Detect which cell encompasses the target text, then output its [X, Y] center coordinate. 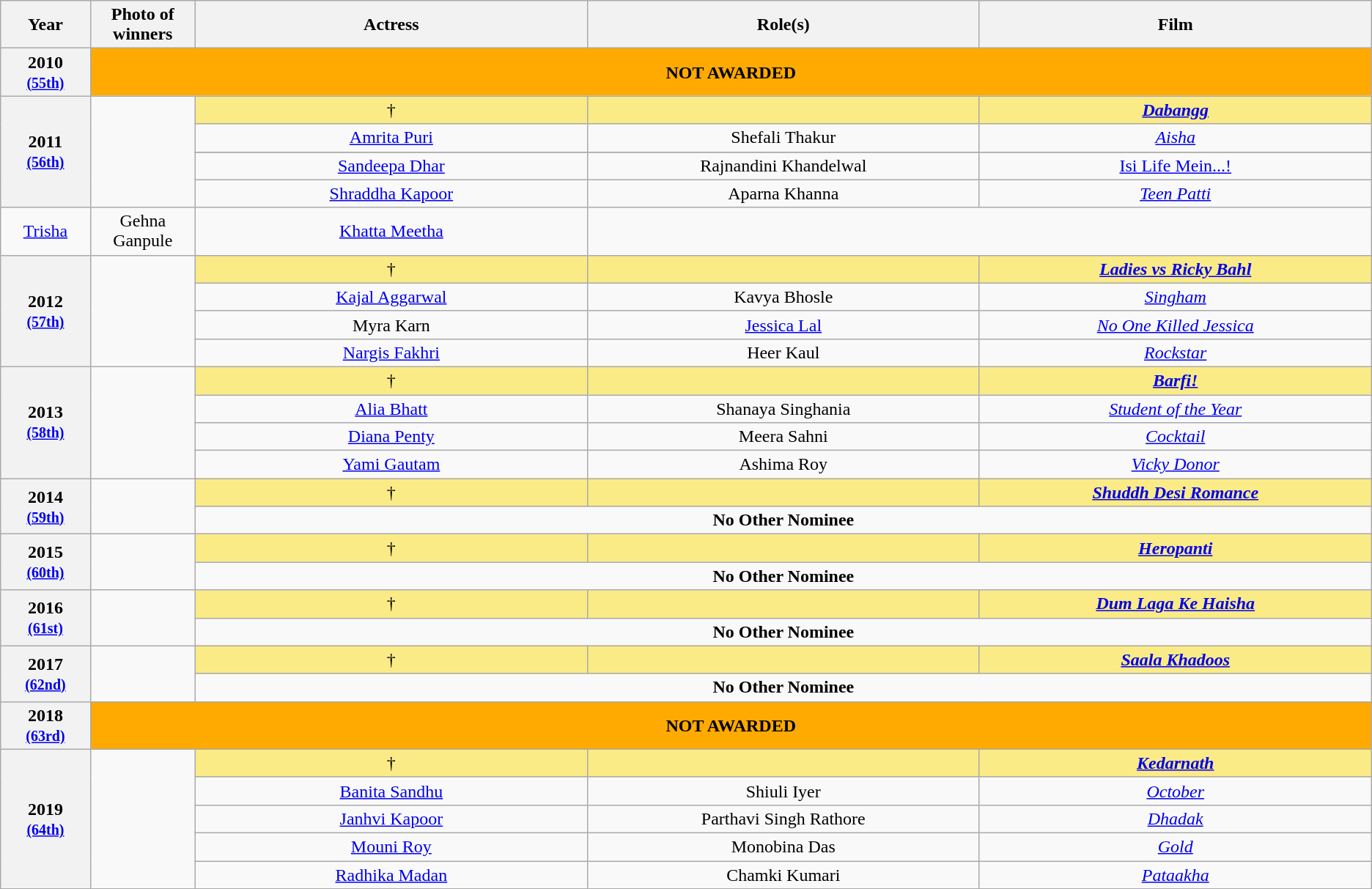
Dum Laga Ke Haisha [1176, 604]
Kedarnath [1176, 763]
Year [45, 25]
2014 (59th) [45, 506]
2011 (56th) [45, 152]
Jessica Lal [783, 325]
Role(s) [783, 25]
Dhadak [1176, 819]
Monobina Das [783, 846]
Vicky Donor [1176, 465]
Alia Bhatt [391, 408]
Photo of winners [142, 25]
Janhvi Kapoor [391, 819]
Shuddh Desi Romance [1176, 493]
Chamki Kumari [783, 874]
Aparna Khanna [783, 193]
Sandeepa Dhar [391, 166]
Pataakha [1176, 874]
Shiuli Iyer [783, 791]
Aisha [1176, 138]
No One Killed Jessica [1176, 325]
Singham [1176, 297]
Trisha [45, 232]
Gehna Ganpule [142, 232]
Rockstar [1176, 353]
Teen Patti [1176, 193]
Film [1176, 25]
Shraddha Kapoor [391, 193]
Barfi! [1176, 380]
2017 (62nd) [45, 674]
2010 (55th) [45, 72]
2015 (60th) [45, 562]
2012 (57th) [45, 311]
2016 (61st) [45, 618]
Actress [391, 25]
Isi Life Mein...! [1176, 166]
Banita Sandhu [391, 791]
Saala Khadoos [1176, 660]
Gold [1176, 846]
Shanaya Singhania [783, 408]
2018 (63rd) [45, 726]
Heropanti [1176, 548]
Nargis Fakhri [391, 353]
Yami Gautam [391, 465]
October [1176, 791]
Mouni Roy [391, 846]
Dabangg [1176, 110]
Diana Penty [391, 437]
Cocktail [1176, 437]
Parthavi Singh Rathore [783, 819]
Heer Kaul [783, 353]
Kajal Aggarwal [391, 297]
Ladies vs Ricky Bahl [1176, 269]
Myra Karn [391, 325]
Shefali Thakur [783, 138]
2013 (58th) [45, 422]
Khatta Meetha [391, 232]
Radhika Madan [391, 874]
Rajnandini Khandelwal [783, 166]
Student of the Year [1176, 408]
Meera Sahni [783, 437]
Amrita Puri [391, 138]
Ashima Roy [783, 465]
2019 (64th) [45, 819]
Kavya Bhosle [783, 297]
